Return [x, y] of the center of cell containing provided text 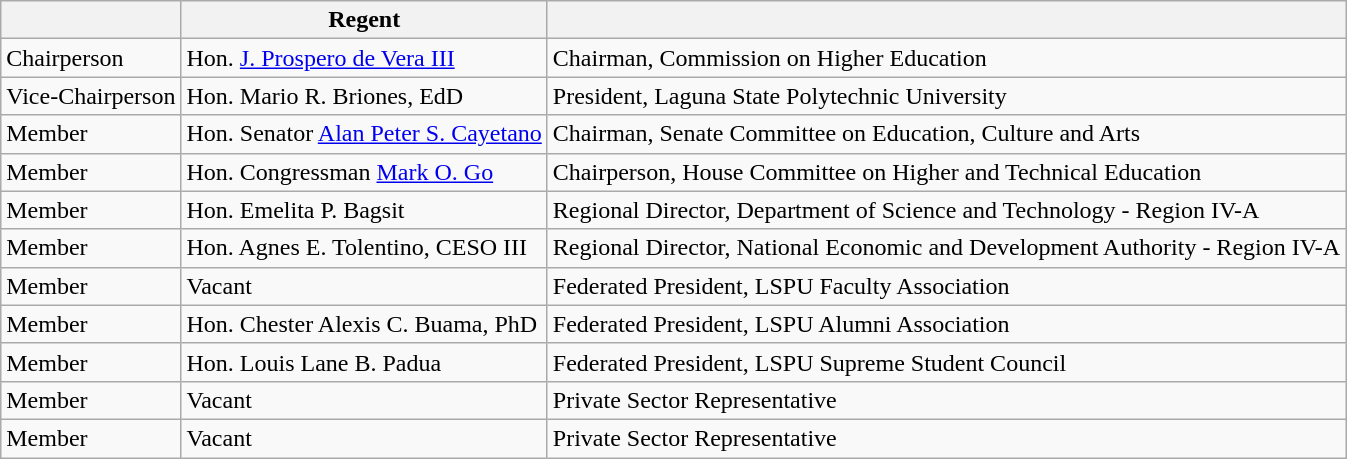
Chairman, Commission on Higher Education [946, 58]
Hon. Chester Alexis C. Buama, PhD [364, 324]
Regional Director, Department of Science and Technology - Region IV-A [946, 210]
Chairperson [91, 58]
Hon. Senator Alan Peter S. Cayetano [364, 134]
Hon. Agnes E. Tolentino, CESO III [364, 248]
Regional Director, National Economic and Development Authority - Region IV-A [946, 248]
Hon. Louis Lane B. Padua [364, 362]
Regent [364, 20]
Hon. J. Prospero de Vera III [364, 58]
Chairperson, House Committee on Higher and Technical Education [946, 172]
Chairman, Senate Committee on Education, Culture and Arts [946, 134]
Hon. Emelita P. Bagsit [364, 210]
Federated President, LSPU Supreme Student Council [946, 362]
Federated President, LSPU Alumni Association [946, 324]
Federated President, LSPU Faculty Association [946, 286]
President, Laguna State Polytechnic University [946, 96]
Hon. Congressman Mark O. Go [364, 172]
Hon. Mario R. Briones, EdD [364, 96]
Vice-Chairperson [91, 96]
